Search for the cell housing the specified text and yield its [x, y] center coordinate. 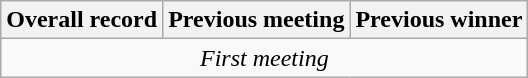
Previous winner [439, 20]
Previous meeting [256, 20]
First meeting [264, 58]
Overall record [82, 20]
